Pinpoint the cell where the given text exists, returning its (X, Y) midpoint coordinate. 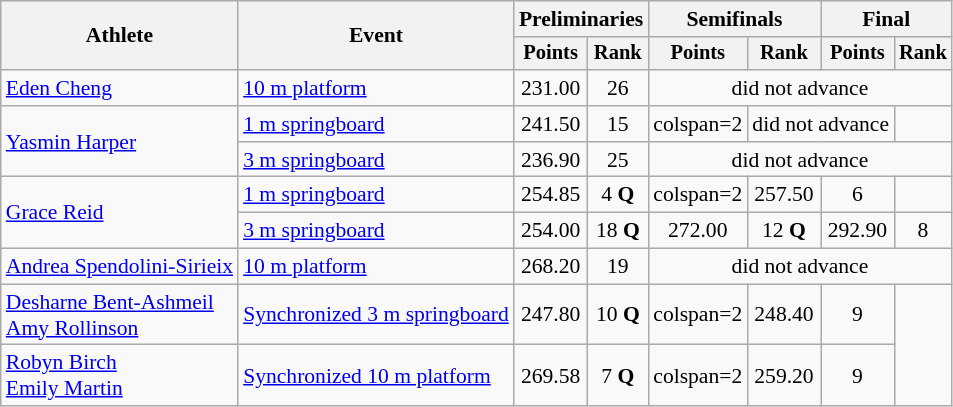
10 Q (618, 314)
Final (886, 19)
25 (618, 160)
Synchronized 10 m platform (376, 376)
Andrea Spendolini-Sirieix (120, 267)
18 Q (618, 231)
Yasmin Harper (120, 142)
269.58 (551, 376)
Semifinals (734, 19)
254.85 (551, 195)
Desharne Bent-Ashmeil Amy Rollinson (120, 314)
Synchronized 3 m springboard (376, 314)
Preliminaries (581, 19)
Eden Cheng (120, 88)
248.40 (784, 314)
4 Q (618, 195)
272.00 (698, 231)
241.50 (551, 124)
236.90 (551, 160)
15 (618, 124)
231.00 (551, 88)
Grace Reid (120, 212)
8 (923, 231)
254.00 (551, 231)
26 (618, 88)
247.80 (551, 314)
Athlete (120, 36)
12 Q (784, 231)
6 (858, 195)
Robyn Birch Emily Martin (120, 376)
257.50 (784, 195)
259.20 (784, 376)
19 (618, 267)
Event (376, 36)
268.20 (551, 267)
292.90 (858, 231)
7 Q (618, 376)
